Pinpoint the cell where the given text exists, returning its (x, y) midpoint coordinate. 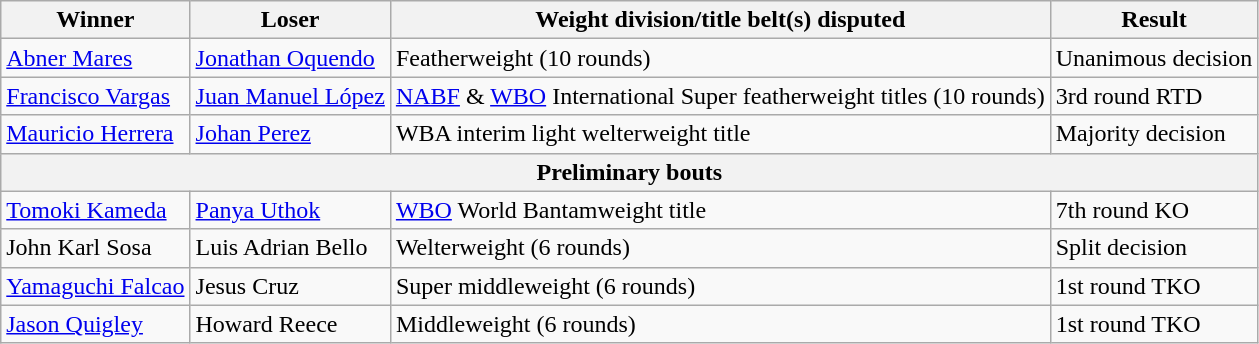
Yamaguchi Falcao (96, 286)
WBO World Bantamweight title (720, 210)
Jason Quigley (96, 324)
Winner (96, 20)
Jonathan Oquendo (290, 58)
Welterweight (6 rounds) (720, 248)
Result (1154, 20)
Loser (290, 20)
Unanimous decision (1154, 58)
7th round KO (1154, 210)
NABF & WBO International Super featherweight titles (10 rounds) (720, 96)
Mauricio Herrera (96, 134)
Preliminary bouts (630, 172)
Featherweight (10 rounds) (720, 58)
Francisco Vargas (96, 96)
Johan Perez (290, 134)
Panya Uthok (290, 210)
Luis Adrian Bello (290, 248)
John Karl Sosa (96, 248)
Weight division/title belt(s) disputed (720, 20)
Middleweight (6 rounds) (720, 324)
Jesus Cruz (290, 286)
3rd round RTD (1154, 96)
Tomoki Kameda (96, 210)
Howard Reece (290, 324)
Split decision (1154, 248)
Majority decision (1154, 134)
WBA interim light welterweight title (720, 134)
Super middleweight (6 rounds) (720, 286)
Abner Mares (96, 58)
Juan Manuel López (290, 96)
